Provide the (X, Y) coordinate of the cell's center where the given text is located.  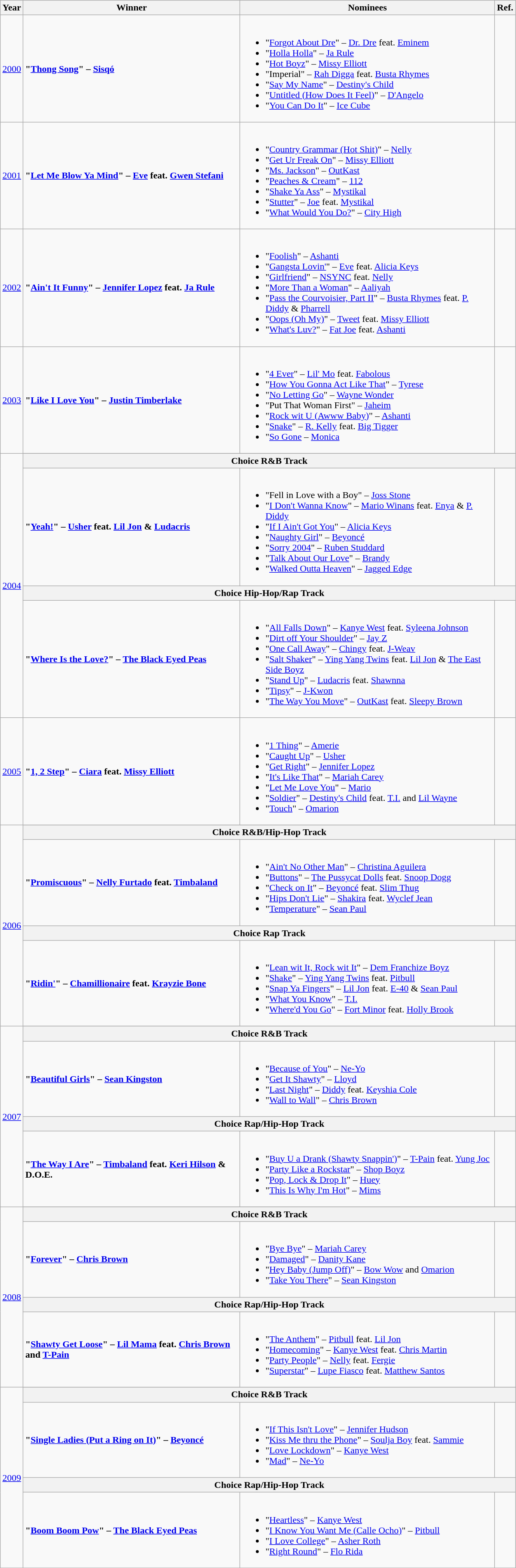
2001 (12, 176)
"Bye Bye" – Mariah Carey"Damaged" – Danity Kane"Hey Baby (Jump Off)" – Bow Wow and Omarion"Take You There" – Sean Kingston (368, 1259)
"Beautiful Girls" – Sean Kingston (132, 1079)
"Shawty Get Loose" – Lil Mama feat. Chris Brown and T-Pain (132, 1349)
"Let Me Blow Ya Mind" – Eve feat. Gwen Stefani (132, 176)
"Single Ladies (Put a Ring on It)" – Beyoncé (132, 1440)
Winner (132, 8)
"Because of You" – Ne-Yo"Get It Shawty" – Lloyd"Last Night" – Diddy feat. Keyshia Cole"Wall to Wall" – Chris Brown (368, 1079)
"Promiscuous" – Nelly Furtado feat. Timbaland (132, 883)
"If This Isn't Love" – Jennifer Hudson"Kiss Me thru the Phone" – Soulja Boy feat. Sammie"Love Lockdown" – Kanye West"Mad" – Ne-Yo (368, 1440)
"Thong Song" – Sisqó (132, 68)
Nominees (368, 8)
2004 (12, 586)
"Yeah!" – Usher feat. Lil Jon & Ludacris (132, 527)
2000 (12, 68)
"Ridin'" – Chamillionaire feat. Krayzie Bone (132, 984)
"Forever" – Chris Brown (132, 1259)
"Ain't It Funny" – Jennifer Lopez feat. Ja Rule (132, 288)
2003 (12, 400)
"Boom Boom Pow" – The Black Eyed Peas (132, 1530)
2007 (12, 1117)
2008 (12, 1297)
"Buy U a Drank (Shawty Snappin')" – T-Pain feat. Yung Joc"Party Like a Rockstar" – Shop Boyz"Pop, Lock & Drop It" – Huey"This Is Why I'm Hot" – Mims (368, 1169)
2002 (12, 288)
2009 (12, 1477)
2005 (12, 771)
2006 (12, 925)
Ref. (505, 8)
"1, 2 Step" – Ciara feat. Missy Elliott (132, 771)
"Heartless" – Kanye West"I Know You Want Me (Calle Ocho)" – Pitbull"I Love College" – Asher Roth"Right Round" – Flo Rida (368, 1530)
"Where Is the Love?" – The Black Eyed Peas (132, 659)
Choice Hip-Hop/Rap Track (270, 593)
Year (12, 8)
Choice R&B/Hip-Hop Track (270, 832)
Choice Rap Track (270, 933)
"Like I Love You" – Justin Timberlake (132, 400)
"The Way I Are" – Timbaland feat. Keri Hilson & D.O.E. (132, 1169)
